Search for the cell housing the specified text and yield its [X, Y] center coordinate. 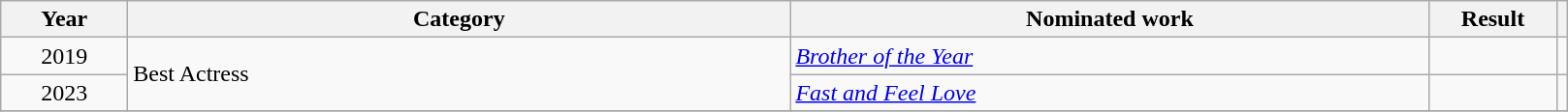
2019 [64, 56]
Category [460, 19]
Fast and Feel Love [1109, 93]
Best Actress [460, 74]
Nominated work [1109, 19]
2023 [64, 93]
Result [1493, 19]
Year [64, 19]
Brother of the Year [1109, 56]
